Capture the cell that displays the provided text and extract its [X, Y] central coordinate. 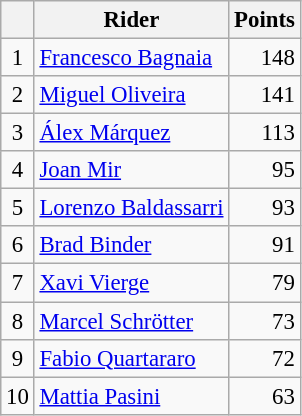
Fabio Quartararo [132, 358]
8 [18, 321]
91 [264, 245]
79 [264, 283]
9 [18, 358]
3 [18, 133]
93 [264, 208]
10 [18, 396]
Brad Binder [132, 245]
Points [264, 20]
95 [264, 170]
Xavi Vierge [132, 283]
Mattia Pasini [132, 396]
63 [264, 396]
Rider [132, 20]
Álex Márquez [132, 133]
73 [264, 321]
72 [264, 358]
1 [18, 58]
6 [18, 245]
5 [18, 208]
Marcel Schrötter [132, 321]
141 [264, 95]
7 [18, 283]
113 [264, 133]
2 [18, 95]
Lorenzo Baldassarri [132, 208]
4 [18, 170]
Miguel Oliveira [132, 95]
Francesco Bagnaia [132, 58]
Joan Mir [132, 170]
148 [264, 58]
